Scan for the cell matching the given text and deliver its (X, Y) coordinate at center. 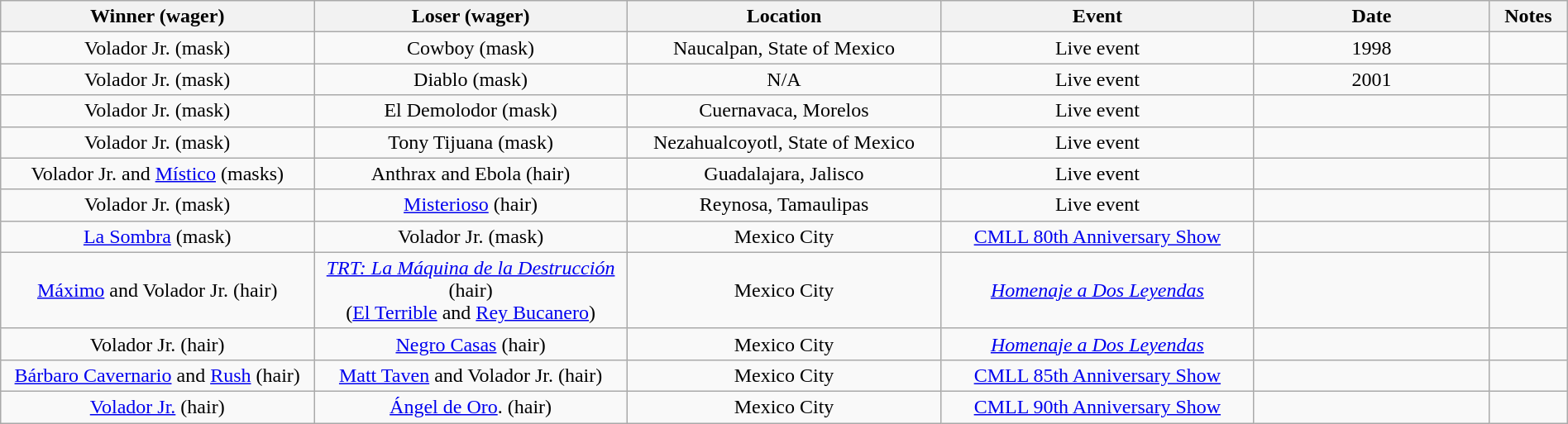
N/A (784, 79)
Cuernavaca, Morelos (784, 111)
Diablo (mask) (471, 79)
Máximo and Volador Jr. (hair) (157, 290)
Guadalajara, Jalisco (784, 174)
Loser (wager) (471, 17)
Notes (1528, 17)
Tony Tijuana (mask) (471, 142)
Location (784, 17)
Bárbaro Cavernario and Rush (hair) (157, 375)
2001 (1371, 79)
Naucalpan, State of Mexico (784, 48)
Date (1371, 17)
Cowboy (mask) (471, 48)
CMLL 85th Anniversary Show (1097, 375)
Nezahualcoyotl, State of Mexico (784, 142)
CMLL 90th Anniversary Show (1097, 407)
1998 (1371, 48)
Ángel de Oro. (hair) (471, 407)
TRT: La Máquina de la Destrucción (hair)(El Terrible and Rey Bucanero) (471, 290)
Volador Jr. and Místico (masks) (157, 174)
Negro Casas (hair) (471, 344)
Anthrax and Ebola (hair) (471, 174)
Misterioso (hair) (471, 205)
El Demolodor (mask) (471, 111)
La Sombra (mask) (157, 236)
CMLL 80th Anniversary Show (1097, 236)
Winner (wager) (157, 17)
Matt Taven and Volador Jr. (hair) (471, 375)
Event (1097, 17)
Reynosa, Tamaulipas (784, 205)
